Return (X, Y) of the center of cell containing provided text 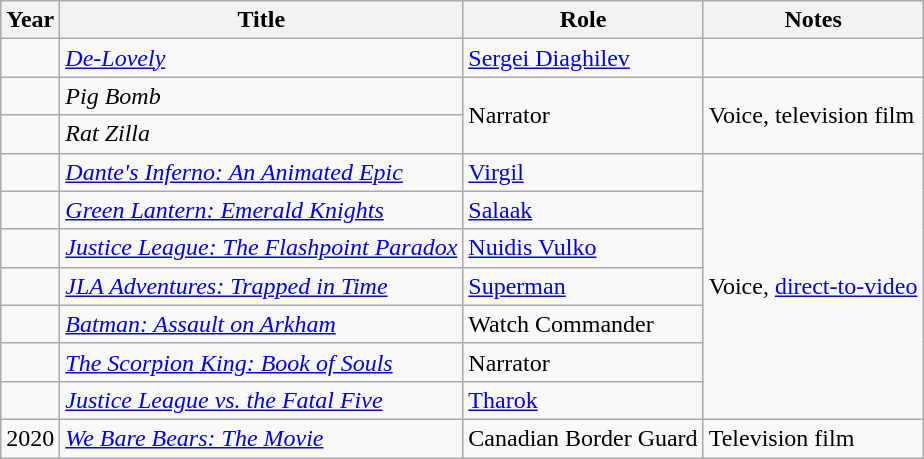
Role (583, 20)
2020 (30, 438)
Watch Commander (583, 324)
De-Lovely (262, 58)
Rat Zilla (262, 134)
Virgil (583, 172)
Voice, television film (813, 115)
We Bare Bears: The Movie (262, 438)
Notes (813, 20)
Justice League vs. the Fatal Five (262, 400)
Title (262, 20)
Salaak (583, 210)
Pig Bomb (262, 96)
The Scorpion King: Book of Souls (262, 362)
Dante's Inferno: An Animated Epic (262, 172)
Superman (583, 286)
Voice, direct-to-video (813, 286)
Batman: Assault on Arkham (262, 324)
Justice League: The Flashpoint Paradox (262, 248)
Sergei Diaghilev (583, 58)
Nuidis Vulko (583, 248)
Television film (813, 438)
Year (30, 20)
Green Lantern: Emerald Knights (262, 210)
JLA Adventures: Trapped in Time (262, 286)
Tharok (583, 400)
Canadian Border Guard (583, 438)
